Detect which cell encompasses the target text, then output its [X, Y] center coordinate. 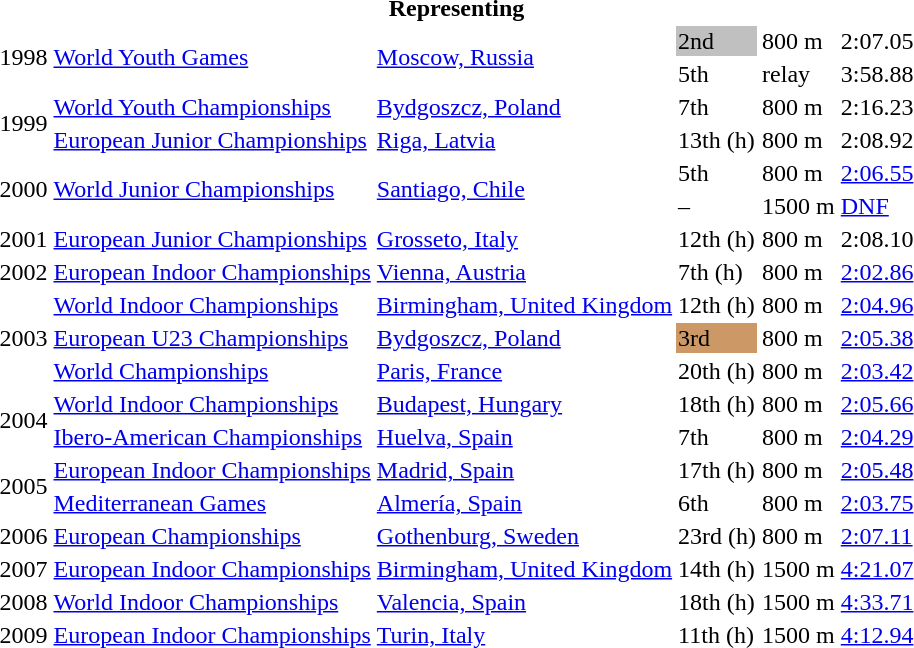
relay [799, 74]
7th (h) [718, 272]
Gothenburg, Sweden [524, 536]
13th (h) [718, 140]
17th (h) [718, 470]
Mediterranean Games [212, 503]
Riga, Latvia [524, 140]
– [718, 206]
Madrid, Spain [524, 470]
World Youth Championships [212, 107]
World Junior Championships [212, 190]
Vienna, Austria [524, 272]
European U23 Championships [212, 338]
2nd [718, 41]
14th (h) [718, 569]
World Youth Games [212, 58]
Almería, Spain [524, 503]
Huelva, Spain [524, 437]
European Championships [212, 536]
World Championships [212, 371]
Ibero-American Championships [212, 437]
Moscow, Russia [524, 58]
Paris, France [524, 371]
20th (h) [718, 371]
Santiago, Chile [524, 190]
Budapest, Hungary [524, 404]
Grosseto, Italy [524, 239]
23rd (h) [718, 536]
3rd [718, 338]
Valencia, Spain [524, 602]
6th [718, 503]
